From the cell containing the given text, extract its center point as [X, Y] coordinate. 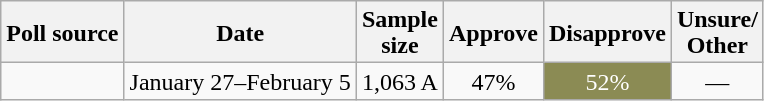
Disapprove [607, 32]
Unsure/Other [717, 32]
Date [240, 32]
Poll source [62, 32]
1,063 A [400, 82]
47% [493, 82]
January 27–February 5 [240, 82]
Samplesize [400, 32]
Approve [493, 32]
— [717, 82]
52% [607, 82]
